Return (x, y) of the center of cell containing provided text 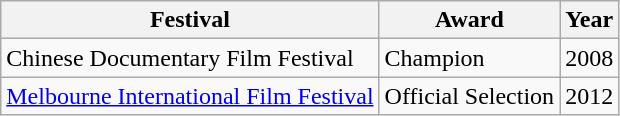
Year (590, 20)
Festival (190, 20)
Official Selection (470, 96)
2008 (590, 58)
Award (470, 20)
2012 (590, 96)
Melbourne International Film Festival (190, 96)
Champion (470, 58)
Chinese Documentary Film Festival (190, 58)
